For the text-containing cell, return its midpoint in (x, y) coordinate format. 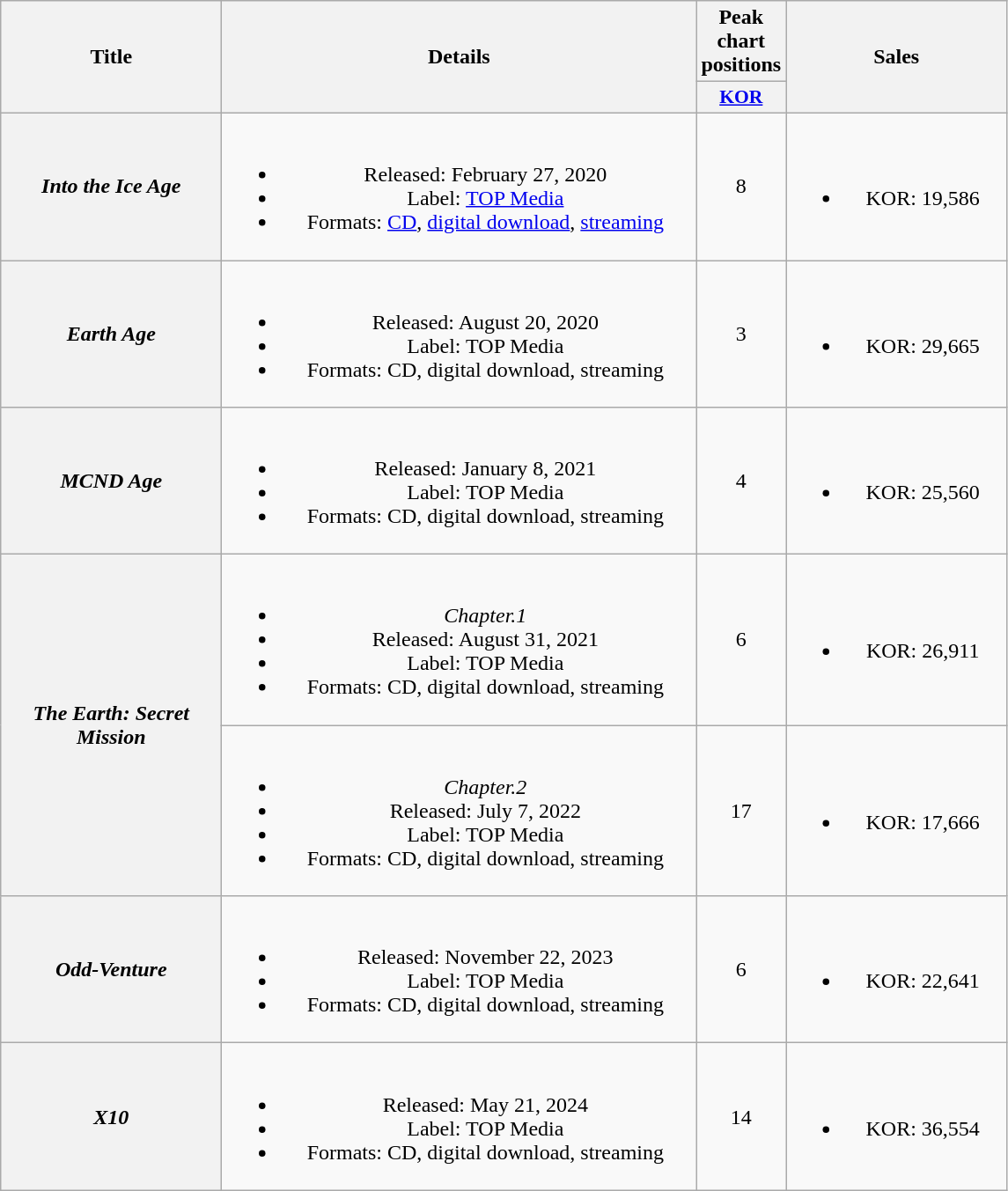
Peak chart positions (741, 41)
MCND Age (111, 481)
Chapter.2Released: July 7, 2022Label: TOP MediaFormats: CD, digital download, streaming (460, 811)
Released: November 22, 2023Label: TOP MediaFormats: CD, digital download, streaming (460, 970)
KOR: 25,560 (896, 481)
X10 (111, 1116)
Sales (896, 57)
KOR: 36,554 (896, 1116)
KOR (741, 98)
KOR: 29,665 (896, 335)
Title (111, 57)
Details (460, 57)
Chapter.1Released: August 31, 2021Label: TOP MediaFormats: CD, digital download, streaming (460, 640)
Into the Ice Age (111, 187)
Released: February 27, 2020Label: TOP MediaFormats: CD, digital download, streaming (460, 187)
17 (741, 811)
Released: May 21, 2024Label: TOP MediaFormats: CD, digital download, streaming (460, 1116)
KOR: 22,641 (896, 970)
14 (741, 1116)
3 (741, 335)
KOR: 19,586 (896, 187)
Odd-Venture (111, 970)
8 (741, 187)
Earth Age (111, 335)
The Earth: Secret Mission (111, 725)
KOR: 17,666 (896, 811)
Released: January 8, 2021Label: TOP MediaFormats: CD, digital download, streaming (460, 481)
4 (741, 481)
KOR: 26,911 (896, 640)
Released: August 20, 2020Label: TOP MediaFormats: CD, digital download, streaming (460, 335)
